Scan for the cell matching the given text and deliver its (x, y) coordinate at center. 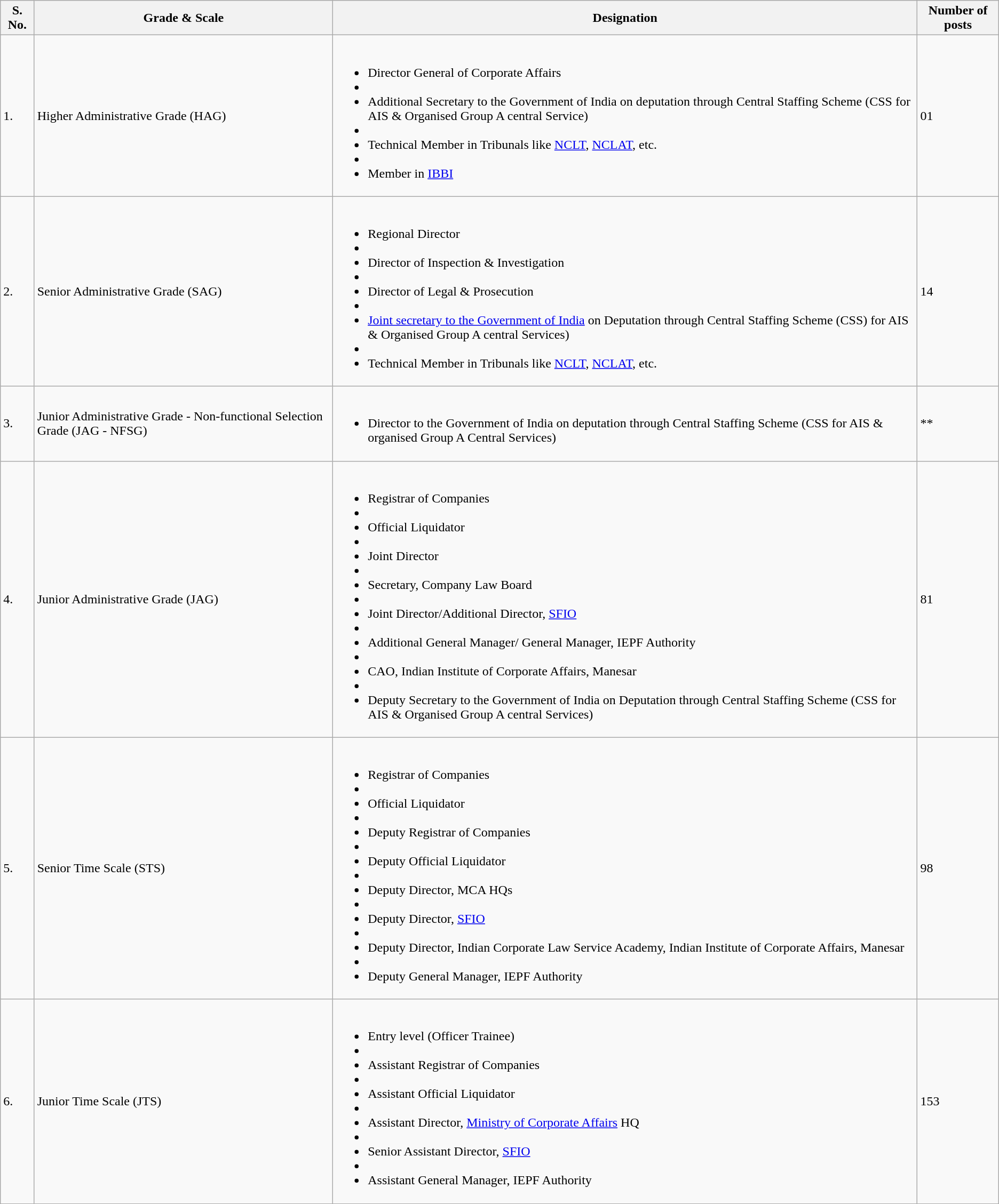
01 (958, 116)
Director to the Government of India on deputation through Central Staffing Scheme (CSS for AIS & organised Group A Central Services) (625, 424)
Grade & Scale (184, 18)
** (958, 424)
Number of posts (958, 18)
3. (17, 424)
Senior Time Scale (STS) (184, 868)
Junior Time Scale (JTS) (184, 1101)
Higher Administrative Grade (HAG) (184, 116)
2. (17, 291)
1. (17, 116)
81 (958, 599)
14 (958, 291)
Senior Administrative Grade (SAG) (184, 291)
4. (17, 599)
S. No. (17, 18)
Junior Administrative Grade (JAG) (184, 599)
5. (17, 868)
98 (958, 868)
153 (958, 1101)
6. (17, 1101)
Junior Administrative Grade - Non-functional Selection Grade (JAG - NFSG) (184, 424)
Designation (625, 18)
